For the text-containing cell, return its midpoint in (x, y) coordinate format. 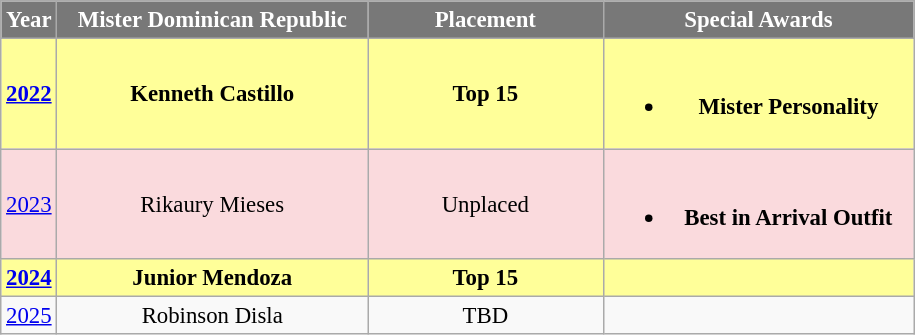
Mister Dominican Republic (212, 20)
Best in Arrival Outfit (758, 204)
2023 (29, 204)
2024 (29, 278)
Unplaced (486, 204)
Rikaury Mieses (212, 204)
2022 (29, 94)
Placement (486, 20)
Robinson Disla (212, 315)
Kenneth Castillo (212, 94)
Year (29, 20)
TBD (486, 315)
Junior Mendoza (212, 278)
Special Awards (758, 20)
2025 (29, 315)
Mister Personality (758, 94)
